Search for the cell housing the specified text and yield its (X, Y) center coordinate. 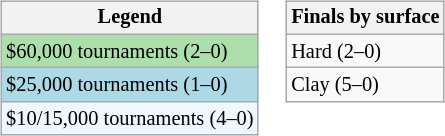
$25,000 tournaments (1–0) (130, 85)
$60,000 tournaments (2–0) (130, 51)
$10/15,000 tournaments (4–0) (130, 119)
Finals by surface (365, 18)
Clay (5–0) (365, 85)
Legend (130, 18)
Hard (2–0) (365, 51)
